Capture the cell that displays the provided text and extract its (X, Y) central coordinate. 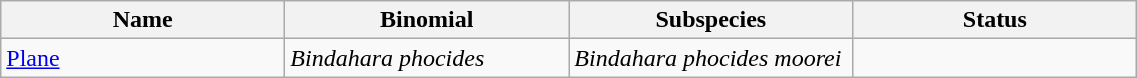
Plane (143, 58)
Bindahara phocides moorei (711, 58)
Name (143, 20)
Bindahara phocides (427, 58)
Status (995, 20)
Subspecies (711, 20)
Binomial (427, 20)
